Provide the (X, Y) coordinate of the cell's center where the given text is located.  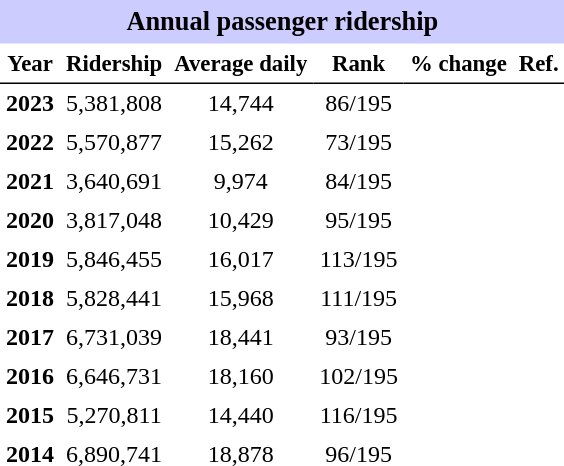
84/195 (358, 182)
2016 (30, 376)
15,262 (240, 142)
95/195 (358, 220)
5,270,811 (114, 416)
5,846,455 (114, 260)
113/195 (358, 260)
5,828,441 (114, 298)
Rank (358, 64)
Average daily (240, 64)
14,744 (240, 104)
18,441 (240, 338)
6,731,039 (114, 338)
14,440 (240, 416)
16,017 (240, 260)
2019 (30, 260)
73/195 (358, 142)
2023 (30, 104)
93/195 (358, 338)
86/195 (358, 104)
2022 (30, 142)
6,646,731 (114, 376)
9,974 (240, 182)
10,429 (240, 220)
3,640,691 (114, 182)
2020 (30, 220)
111/195 (358, 298)
2015 (30, 416)
102/195 (358, 376)
Ridership (114, 64)
3,817,048 (114, 220)
Year (30, 64)
2021 (30, 182)
18,160 (240, 376)
15,968 (240, 298)
2017 (30, 338)
116/195 (358, 416)
2018 (30, 298)
% change (458, 64)
5,381,808 (114, 104)
5,570,877 (114, 142)
